For the text-containing cell, return its midpoint in (X, Y) coordinate format. 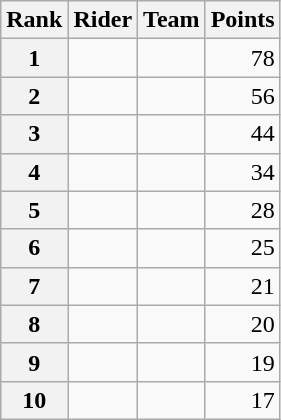
34 (242, 172)
6 (34, 248)
25 (242, 248)
21 (242, 286)
17 (242, 400)
Rank (34, 20)
5 (34, 210)
19 (242, 362)
78 (242, 58)
10 (34, 400)
7 (34, 286)
20 (242, 324)
Points (242, 20)
28 (242, 210)
Team (172, 20)
1 (34, 58)
56 (242, 96)
2 (34, 96)
8 (34, 324)
44 (242, 134)
3 (34, 134)
9 (34, 362)
4 (34, 172)
Rider (103, 20)
